Detect which cell encompasses the target text, then output its (x, y) center coordinate. 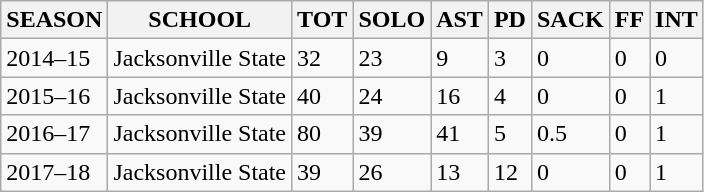
SEASON (54, 20)
41 (460, 134)
2014–15 (54, 58)
13 (460, 172)
80 (322, 134)
AST (460, 20)
3 (510, 58)
16 (460, 96)
TOT (322, 20)
12 (510, 172)
SCHOOL (200, 20)
24 (392, 96)
FF (629, 20)
2017–18 (54, 172)
23 (392, 58)
40 (322, 96)
PD (510, 20)
4 (510, 96)
0.5 (570, 134)
9 (460, 58)
SACK (570, 20)
32 (322, 58)
2016–17 (54, 134)
2015–16 (54, 96)
SOLO (392, 20)
26 (392, 172)
INT (677, 20)
5 (510, 134)
